Find where the given text appears and provide that cell's center as (x, y) coordinate. 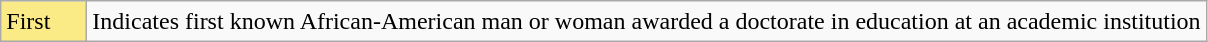
Indicates first known African-American man or woman awarded a doctorate in education at an academic institution (646, 22)
First (44, 22)
